Find where the given text appears and provide that cell's center as [X, Y] coordinate. 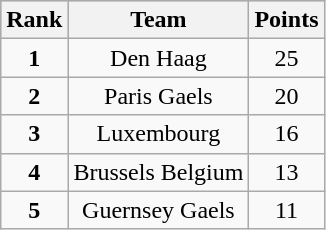
3 [34, 134]
20 [286, 96]
Luxembourg [158, 134]
1 [34, 58]
Team [158, 20]
Den Haag [158, 58]
13 [286, 172]
11 [286, 210]
Guernsey Gaels [158, 210]
5 [34, 210]
Brussels Belgium [158, 172]
4 [34, 172]
Points [286, 20]
Rank [34, 20]
Paris Gaels [158, 96]
2 [34, 96]
25 [286, 58]
16 [286, 134]
